Return (X, Y) of the center of cell containing provided text 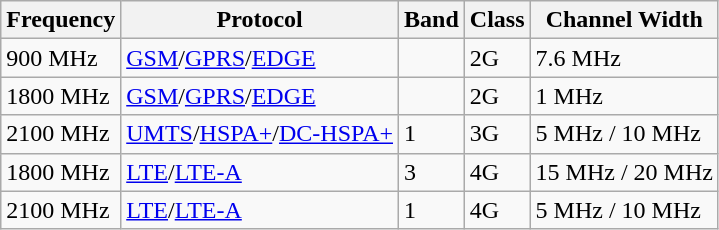
Band (432, 20)
Frequency (61, 20)
3 (432, 172)
Protocol (260, 20)
7.6 MHz (624, 58)
3G (497, 134)
UMTS/HSPA+/DC-HSPA+ (260, 134)
Channel Width (624, 20)
900 MHz (61, 58)
Class (497, 20)
1 MHz (624, 96)
15 MHz / 20 MHz (624, 172)
